Determine the (x, y) coordinate at the center of the cell enclosing the given text.  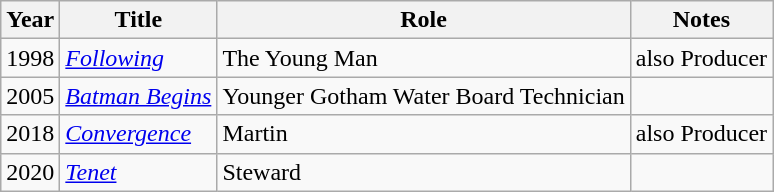
2018 (30, 134)
Steward (424, 172)
Year (30, 20)
Notes (701, 20)
The Young Man (424, 58)
Role (424, 20)
Following (138, 58)
Title (138, 20)
1998 (30, 58)
2020 (30, 172)
2005 (30, 96)
Batman Begins (138, 96)
Tenet (138, 172)
Convergence (138, 134)
Younger Gotham Water Board Technician (424, 96)
Martin (424, 134)
